Provide the [X, Y] coordinate of the cell's center where the given text is located.  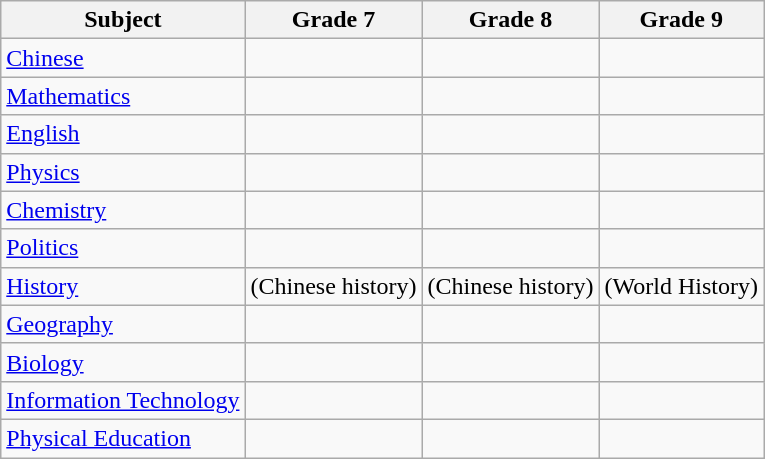
Grade 7 [334, 20]
Mathematics [123, 96]
History [123, 286]
Chinese [123, 58]
Subject [123, 20]
Chemistry [123, 210]
Information Technology [123, 400]
Physics [123, 172]
English [123, 134]
Biology [123, 362]
Grade 8 [510, 20]
Politics [123, 248]
Grade 9 [681, 20]
Geography [123, 324]
Physical Education [123, 438]
(World History) [681, 286]
